Find where the given text appears and provide that cell's center as [x, y] coordinate. 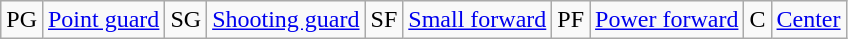
PG [22, 20]
Center [808, 20]
Shooting guard [286, 20]
SF [384, 20]
Point guard [103, 20]
C [758, 20]
Small forward [478, 20]
Power forward [667, 20]
SG [186, 20]
PF [571, 20]
